Output the (x, y) coordinate of the center of the cell containing the given text.  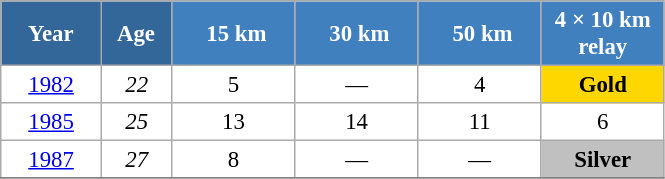
Age (136, 34)
1987 (52, 160)
50 km (480, 34)
1982 (52, 85)
22 (136, 85)
15 km (234, 34)
Year (52, 34)
4 (480, 85)
30 km (356, 34)
Silver (602, 160)
1985 (52, 122)
25 (136, 122)
14 (356, 122)
6 (602, 122)
Gold (602, 85)
4 × 10 km relay (602, 34)
11 (480, 122)
27 (136, 160)
13 (234, 122)
5 (234, 85)
8 (234, 160)
